Pinpoint the cell where the given text exists, returning its (x, y) midpoint coordinate. 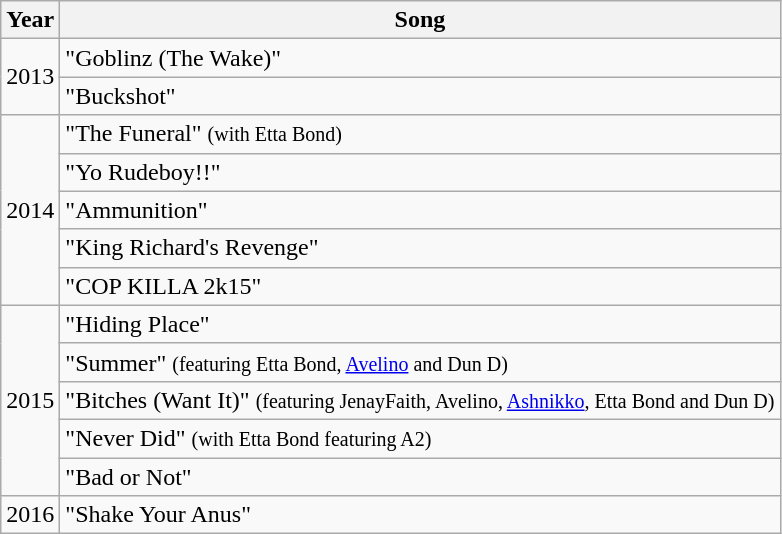
2015 (30, 400)
"King Richard's Revenge" (420, 248)
"Never Did" (with Etta Bond featuring A2) (420, 438)
2016 (30, 515)
2014 (30, 210)
"COP KILLA 2k15" (420, 286)
Year (30, 20)
"Goblinz (The Wake)" (420, 58)
"Buckshot" (420, 96)
"The Funeral" (with Etta Bond) (420, 134)
2013 (30, 77)
Song (420, 20)
"Ammunition" (420, 210)
"Bad or Not" (420, 477)
"Hiding Place" (420, 324)
"Bitches (Want It)" (featuring JenayFaith, Avelino, Ashnikko, Etta Bond and Dun D) (420, 400)
"Yo Rudeboy!!" (420, 172)
"Shake Your Anus" (420, 515)
"Summer" (featuring Etta Bond, Avelino and Dun D) (420, 362)
